From the cell containing the given text, extract its center point as [x, y] coordinate. 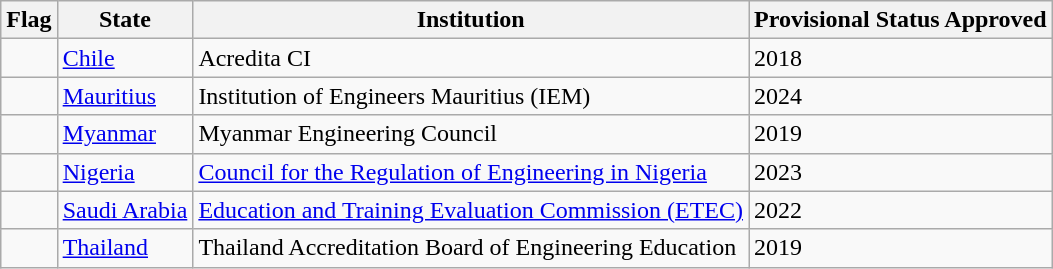
Flag [29, 20]
2022 [901, 210]
Myanmar Engineering Council [471, 134]
Myanmar [125, 134]
Saudi Arabia [125, 210]
Thailand Accreditation Board of Engineering Education [471, 248]
Thailand [125, 248]
2018 [901, 58]
Council for the Regulation of Engineering in Nigeria [471, 172]
2023 [901, 172]
Institution of Engineers Mauritius (IEM) [471, 96]
Education and Training Evaluation Commission (ETEC) [471, 210]
2024 [901, 96]
Provisional Status Approved [901, 20]
Nigeria [125, 172]
Mauritius [125, 96]
Institution [471, 20]
State [125, 20]
Acredita CI [471, 58]
Chile [125, 58]
